Return the (X, Y) coordinate for the center point of the cell that contains the specified text.  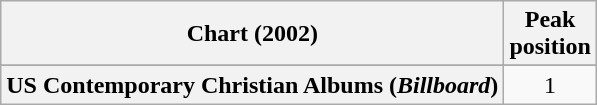
US Contemporary Christian Albums (Billboard) (252, 85)
Peakposition (550, 34)
Chart (2002) (252, 34)
1 (550, 85)
